Find where the given text appears and provide that cell's center as (X, Y) coordinate. 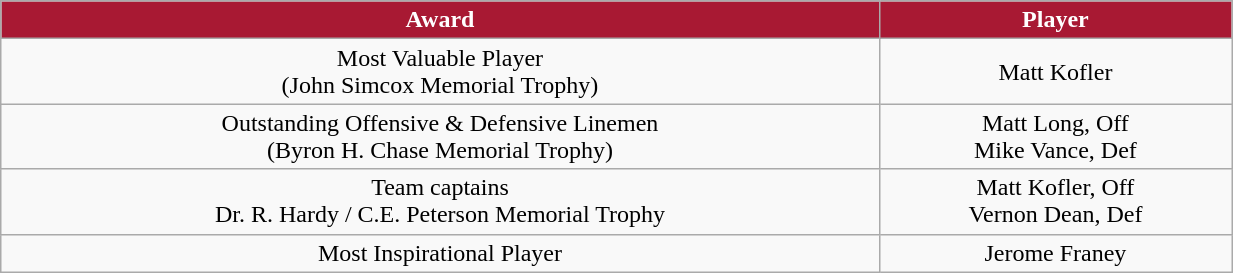
Award (440, 20)
Team captainsDr. R. Hardy / C.E. Peterson Memorial Trophy (440, 202)
Matt Kofler (1055, 72)
Matt Long, OffMike Vance, Def (1055, 136)
Most Valuable Player(John Simcox Memorial Trophy) (440, 72)
Player (1055, 20)
Jerome Franey (1055, 253)
Most Inspirational Player (440, 253)
Outstanding Offensive & Defensive Linemen(Byron H. Chase Memorial Trophy) (440, 136)
Matt Kofler, OffVernon Dean, Def (1055, 202)
